From the cell containing the given text, extract its center point as [X, Y] coordinate. 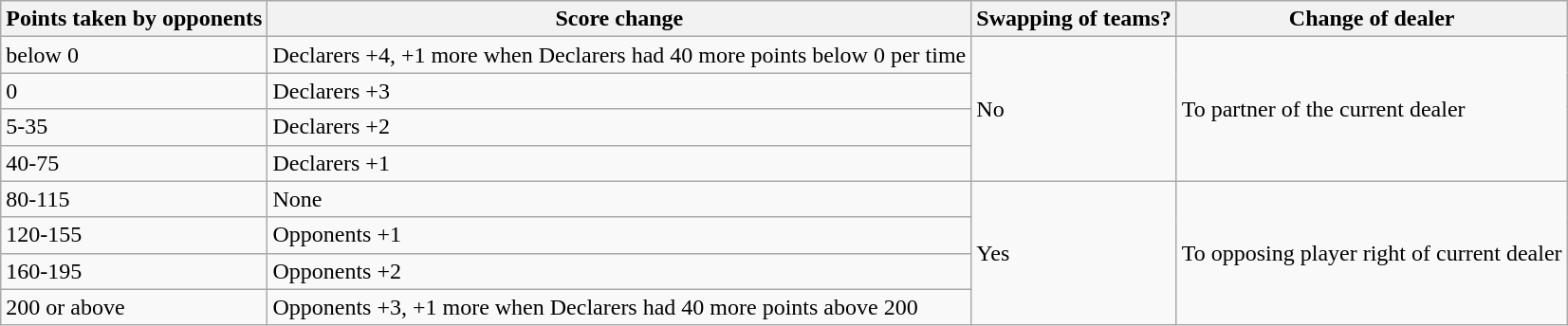
Declarers +4, +1 more when Declarers had 40 more points below 0 per time [619, 55]
Opponents +1 [619, 235]
40-75 [135, 163]
Declarers +2 [619, 127]
below 0 [135, 55]
Declarers +3 [619, 91]
To opposing player right of current dealer [1372, 253]
None [619, 199]
Change of dealer [1372, 19]
To partner of the current dealer [1372, 109]
Opponents +2 [619, 271]
No [1074, 109]
Points taken by opponents [135, 19]
Swapping of teams? [1074, 19]
Score change [619, 19]
160-195 [135, 271]
Yes [1074, 253]
5-35 [135, 127]
0 [135, 91]
Opponents +3, +1 more when Declarers had 40 more points above 200 [619, 307]
200 or above [135, 307]
120-155 [135, 235]
80-115 [135, 199]
Declarers +1 [619, 163]
